For the text-containing cell, return its midpoint in [x, y] coordinate format. 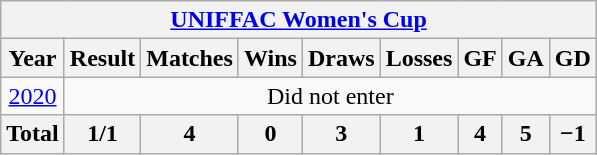
Result [102, 58]
UNIFFAC Women's Cup [299, 20]
1 [419, 134]
3 [341, 134]
Draws [341, 58]
Losses [419, 58]
Did not enter [330, 96]
Total [33, 134]
1/1 [102, 134]
2020 [33, 96]
Year [33, 58]
5 [526, 134]
Matches [190, 58]
GF [480, 58]
0 [270, 134]
GD [572, 58]
Wins [270, 58]
GA [526, 58]
−1 [572, 134]
